Pinpoint the cell where the given text exists, returning its [X, Y] midpoint coordinate. 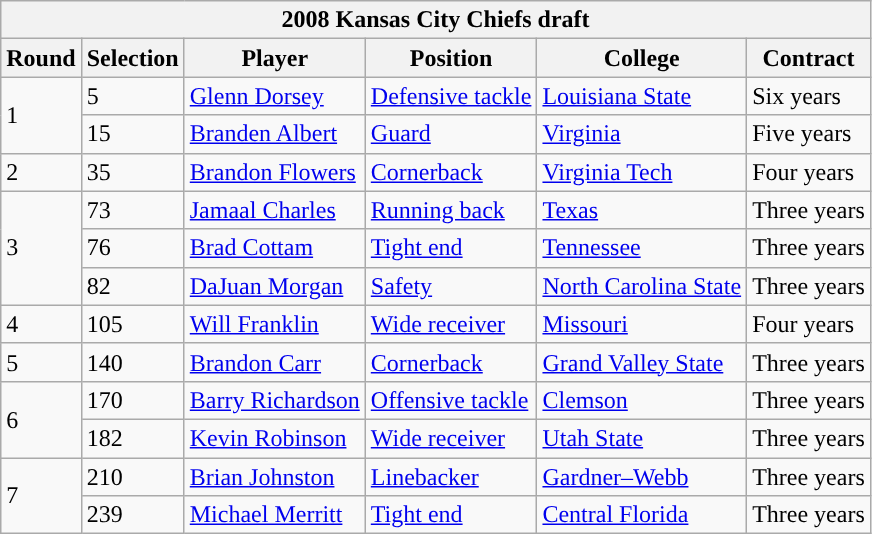
Brad Cottam [274, 248]
Michael Merritt [274, 515]
Utah State [642, 438]
Offensive tackle [451, 400]
Missouri [642, 324]
Kevin Robinson [274, 438]
Virginia [642, 134]
Brandon Flowers [274, 172]
Position [451, 58]
College [642, 58]
210 [132, 477]
Gardner–Webb [642, 477]
Six years [809, 96]
Jamaal Charles [274, 210]
182 [132, 438]
North Carolina State [642, 286]
Defensive tackle [451, 96]
Central Florida [642, 515]
Louisiana State [642, 96]
Texas [642, 210]
7 [41, 496]
Player [274, 58]
Virginia Tech [642, 172]
2 [41, 172]
Linebacker [451, 477]
Safety [451, 286]
Branden Albert [274, 134]
239 [132, 515]
4 [41, 324]
Will Franklin [274, 324]
Guard [451, 134]
6 [41, 419]
Five years [809, 134]
Running back [451, 210]
Glenn Dorsey [274, 96]
Round [41, 58]
DaJuan Morgan [274, 286]
Grand Valley State [642, 362]
Clemson [642, 400]
82 [132, 286]
73 [132, 210]
Barry Richardson [274, 400]
Brandon Carr [274, 362]
76 [132, 248]
Contract [809, 58]
140 [132, 362]
Brian Johnston [274, 477]
170 [132, 400]
Selection [132, 58]
Tennessee [642, 248]
35 [132, 172]
105 [132, 324]
2008 Kansas City Chiefs draft [436, 20]
3 [41, 248]
15 [132, 134]
1 [41, 115]
